Detect which cell encompasses the target text, then output its [X, Y] center coordinate. 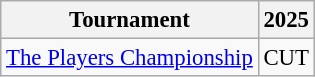
CUT [286, 58]
The Players Championship [130, 58]
2025 [286, 20]
Tournament [130, 20]
